Locate the cell with the specified text and output its [x, y] center coordinate. 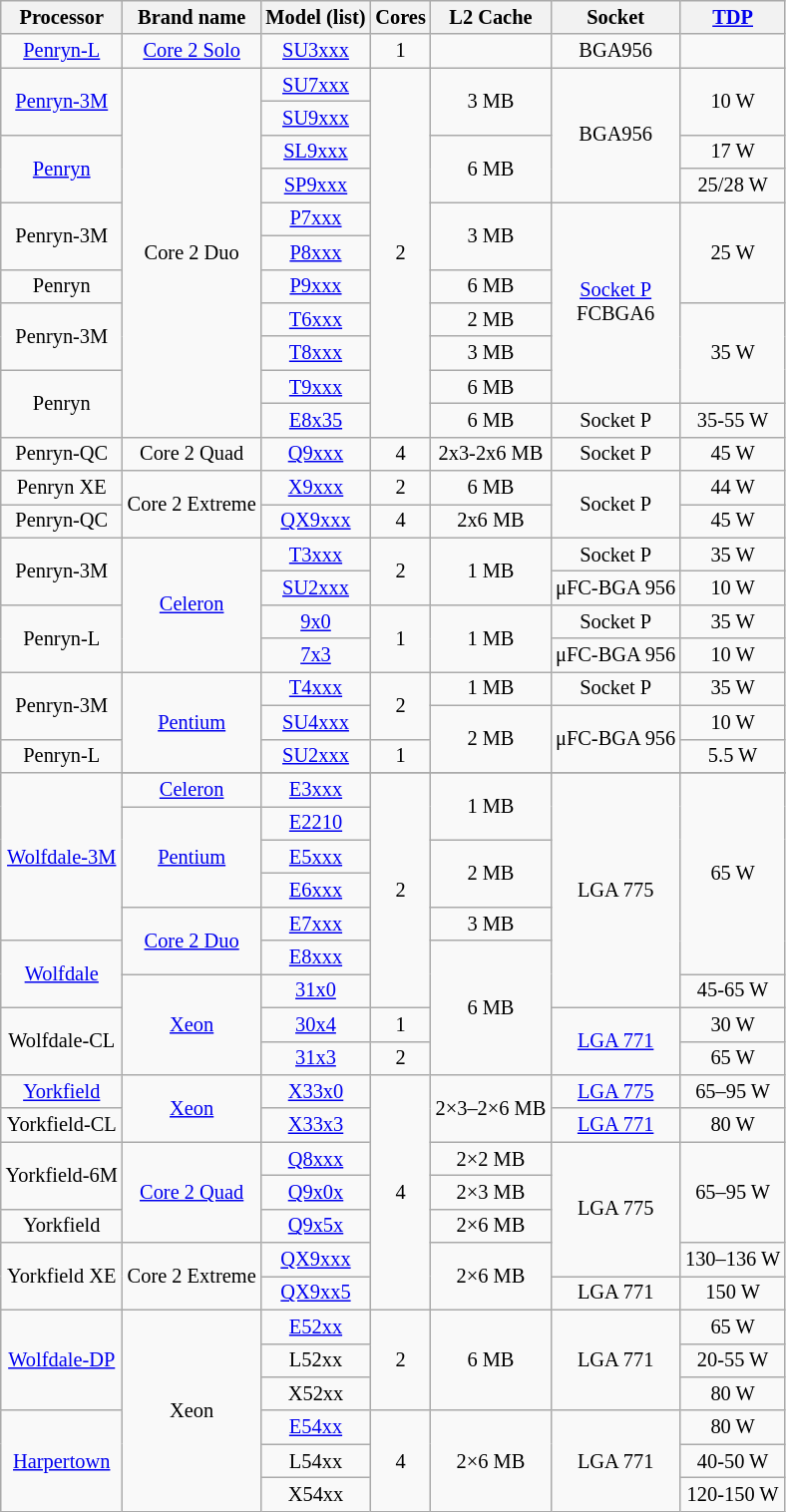
Socket PFCBGA6 [615, 302]
X33x3 [316, 1125]
2x3-2x6 MB [491, 454]
Yorkfield-6M [62, 1175]
P8xxx [316, 252]
Q9xxx [316, 454]
SP9xxx [316, 186]
L54xx [316, 1461]
L2 Cache [491, 17]
T9xxx [316, 387]
E8x35 [316, 420]
30x4 [316, 1024]
L52xx [316, 1360]
5.5 W [732, 756]
SU3xxx [316, 51]
Harpertown [62, 1460]
Q9x0x [316, 1192]
TDP [732, 17]
QX9xx5 [316, 1293]
X52xx [316, 1393]
45-65 W [732, 990]
SL9xxx [316, 152]
Yorkfield XE [62, 1277]
Socket [615, 17]
120-150 W [732, 1494]
X54xx [316, 1494]
E54xx [316, 1427]
Yorkfield-CL [62, 1125]
2×3–2×6 MB [491, 1107]
130–136 W [732, 1260]
30 W [732, 1024]
Q9x5x [316, 1226]
E2210 [316, 823]
7x3 [316, 655]
E6xxx [316, 890]
E7xxx [316, 924]
17 W [732, 152]
2×3 MB [491, 1192]
Penryn XE [62, 488]
Model (list) [316, 17]
E8xxx [316, 957]
40-50 W [732, 1461]
E5xxx [316, 857]
Brand name [192, 17]
Wolfdale-3M [62, 856]
31x0 [316, 990]
Wolfdale [62, 973]
2×2 MB [491, 1159]
X33x0 [316, 1091]
Core 2 Solo [192, 51]
150 W [732, 1293]
T3xxx [316, 555]
E52xx [316, 1326]
P7xxx [316, 218]
20-55 W [732, 1360]
Q8xxx [316, 1159]
SU7xxx [316, 85]
Wolfdale-CL [62, 1041]
Processor [62, 17]
25/28 W [732, 186]
T4xxx [316, 688]
SU4xxx [316, 722]
2x6 MB [491, 521]
E3xxx [316, 789]
T8xxx [316, 353]
T6xxx [316, 319]
25 W [732, 251]
31x3 [316, 1058]
SU9xxx [316, 118]
44 W [732, 488]
9x0 [316, 621]
X9xxx [316, 488]
Cores [400, 17]
P9xxx [316, 286]
35-55 W [732, 420]
Wolfdale-DP [62, 1360]
